Output the (x, y) coordinate of the center of the cell containing the given text.  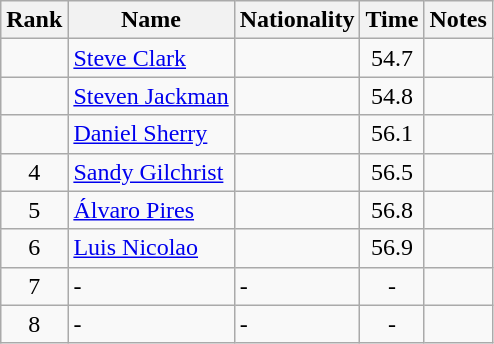
54.7 (392, 58)
8 (34, 324)
Time (392, 20)
56.1 (392, 134)
Steven Jackman (151, 96)
Steve Clark (151, 58)
56.8 (392, 210)
56.5 (392, 172)
Luis Nicolao (151, 248)
Notes (458, 20)
5 (34, 210)
Álvaro Pires (151, 210)
Name (151, 20)
Rank (34, 20)
54.8 (392, 96)
Nationality (297, 20)
7 (34, 286)
56.9 (392, 248)
4 (34, 172)
Daniel Sherry (151, 134)
6 (34, 248)
Sandy Gilchrist (151, 172)
